Capture the cell that displays the provided text and extract its [X, Y] central coordinate. 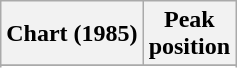
Chart (1985) [72, 34]
Peakposition [189, 34]
